Return the [X, Y] coordinate for the center point of the cell that contains the specified text.  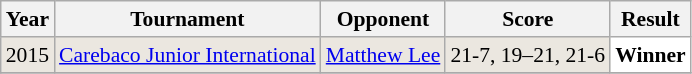
Tournament [188, 19]
Carebaco Junior International [188, 55]
Result [650, 19]
21-7, 19–21, 21-6 [528, 55]
Matthew Lee [384, 55]
Year [28, 19]
Opponent [384, 19]
Score [528, 19]
Winner [650, 55]
2015 [28, 55]
